Capture the cell that displays the provided text and extract its (x, y) central coordinate. 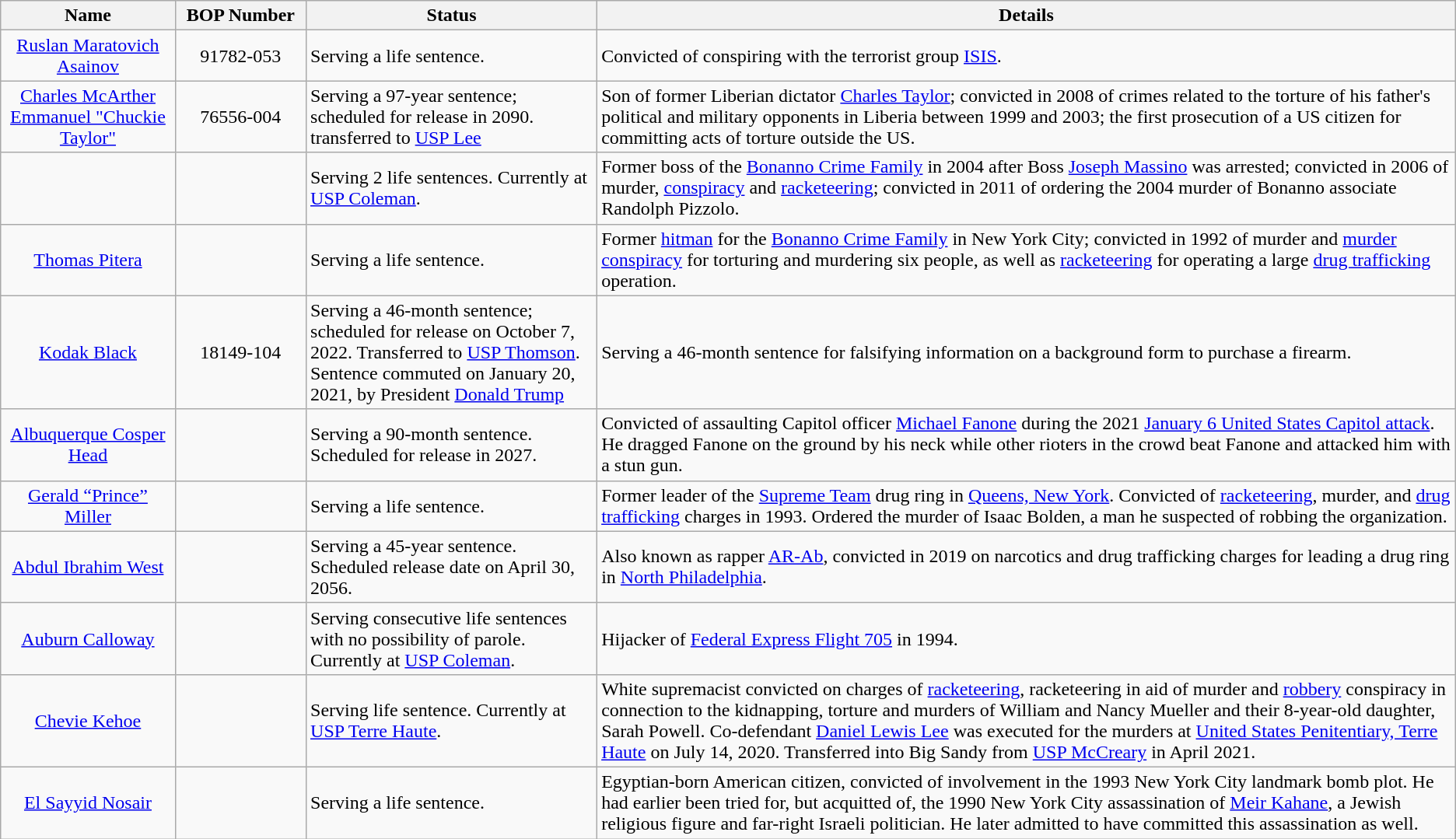
Charles McArther Emmanuel "Chuckie Taylor" (88, 117)
Ruslan Maratovich Asainov (88, 56)
Kodak Black (88, 352)
Name (88, 16)
Serving life sentence. Currently at USP Terre Haute. (452, 720)
Albuquerque Cosper Head (88, 445)
91782-053 (240, 56)
Auburn Calloway (88, 638)
18149-104 (240, 352)
El Sayyid Nosair (88, 802)
Serving a 45-year sentence. Scheduled release date on April 30, 2056. (452, 567)
Thomas Pitera (88, 260)
Status (452, 16)
Serving consecutive life sentences with no possibility of parole. Currently at USP Coleman. (452, 638)
Serving a 90-month sentence. Scheduled for release in 2027. (452, 445)
Gerald “Prince” Miller (88, 505)
Serving 2 life sentences. Currently at USP Coleman. (452, 188)
Serving a 46-month sentence for falsifying information on a background form to purchase a firearm. (1027, 352)
Chevie Kehoe (88, 720)
Abdul Ibrahim West (88, 567)
Also known as rapper AR-Ab, convicted in 2019 on narcotics and drug trafficking charges for leading a drug ring in North Philadelphia. (1027, 567)
Convicted of conspiring with the terrorist group ISIS. (1027, 56)
Hijacker of Federal Express Flight 705 in 1994. (1027, 638)
76556-004 (240, 117)
Serving a 97-year sentence; scheduled for release in 2090. transferred to USP Lee (452, 117)
BOP Number (240, 16)
Details (1027, 16)
